Provide the [X, Y] coordinate of the cell's center where the given text is located.  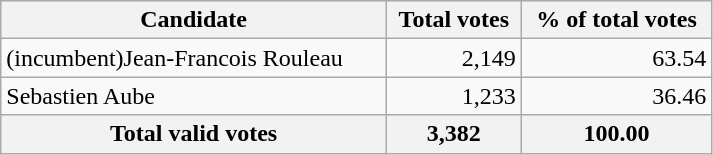
36.46 [616, 96]
63.54 [616, 58]
2,149 [454, 58]
Total votes [454, 20]
1,233 [454, 96]
Total valid votes [194, 134]
% of total votes [616, 20]
3,382 [454, 134]
(incumbent)Jean-Francois Rouleau [194, 58]
Sebastien Aube [194, 96]
100.00 [616, 134]
Candidate [194, 20]
